Extract the [x, y] coordinate from the center of the cell holding the provided text.  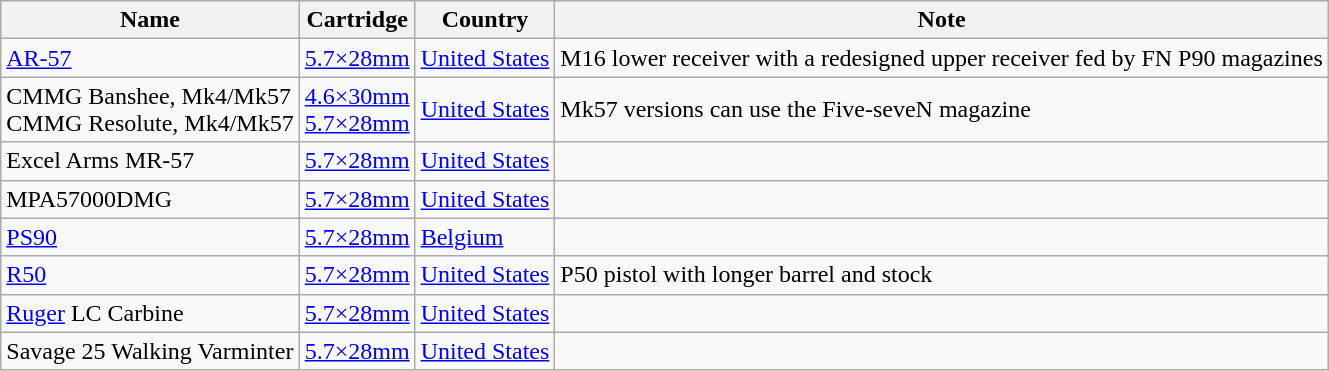
Excel Arms MR-57 [150, 161]
Cartridge [357, 20]
4.6×30mm5.7×28mm [357, 110]
Savage 25 Walking Varminter [150, 351]
R50 [150, 275]
Country [485, 20]
M16 lower receiver with a redesigned upper receiver fed by FN P90 magazines [942, 58]
MPA57000DMG [150, 199]
Note [942, 20]
Belgium [485, 237]
Mk57 versions can use the Five-seveN magazine [942, 110]
Name [150, 20]
AR-57 [150, 58]
PS90 [150, 237]
CMMG Banshee, Mk4/Mk57CMMG Resolute, Mk4/Mk57 [150, 110]
Ruger LC Carbine [150, 313]
P50 pistol with longer barrel and stock [942, 275]
